Locate the cell with the specified text and output its (x, y) center coordinate. 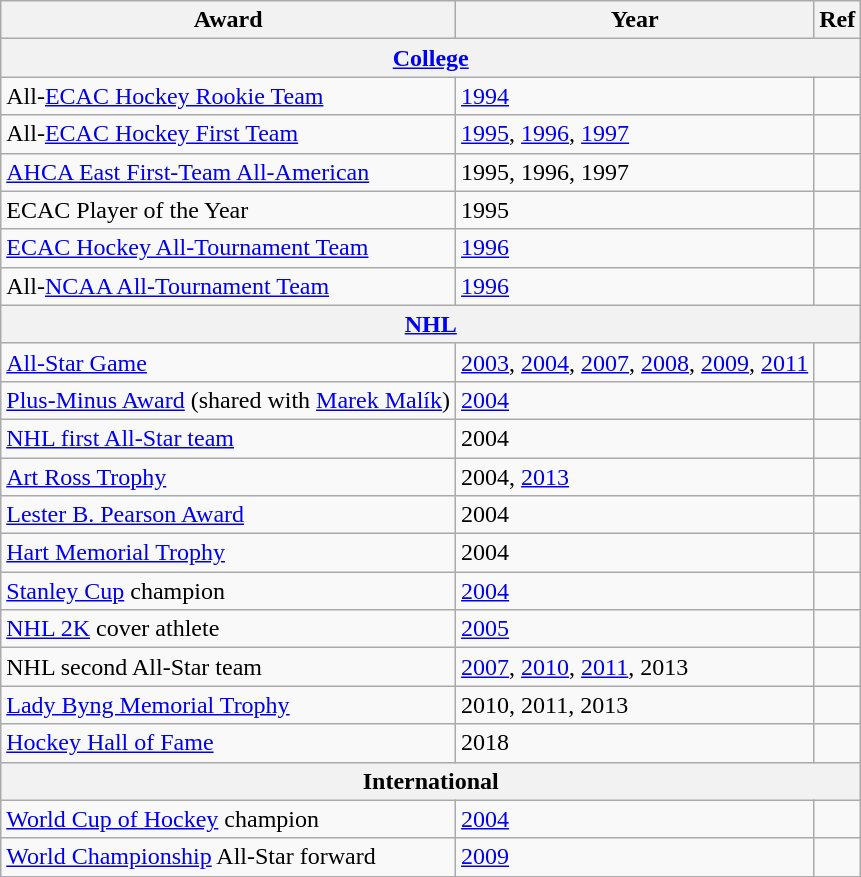
2009 (635, 857)
Award (228, 20)
AHCA East First-Team All-American (228, 172)
World Cup of Hockey champion (228, 819)
NHL first All-Star team (228, 438)
2005 (635, 629)
Art Ross Trophy (228, 477)
Lady Byng Memorial Trophy (228, 705)
ECAC Hockey All-Tournament Team (228, 248)
Ref (838, 20)
2007, 2010, 2011, 2013 (635, 667)
All-Star Game (228, 362)
1995 (635, 210)
NHL 2K cover athlete (228, 629)
Lester B. Pearson Award (228, 515)
2010, 2011, 2013 (635, 705)
Plus-Minus Award (shared with Marek Malík) (228, 400)
NHL (431, 324)
ECAC Player of the Year (228, 210)
College (431, 58)
2018 (635, 743)
Hockey Hall of Fame (228, 743)
Hart Memorial Trophy (228, 553)
2003, 2004, 2007, 2008, 2009, 2011 (635, 362)
All-NCAA All-Tournament Team (228, 286)
All-ECAC Hockey Rookie Team (228, 96)
All-ECAC Hockey First Team (228, 134)
Stanley Cup champion (228, 591)
International (431, 781)
NHL second All-Star team (228, 667)
Year (635, 20)
1994 (635, 96)
World Championship All-Star forward (228, 857)
2004, 2013 (635, 477)
